Capture the cell that displays the provided text and extract its (x, y) central coordinate. 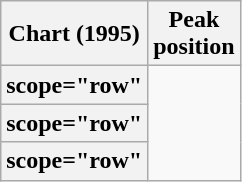
Chart (1995) (74, 34)
Peakposition (194, 34)
